Provide the [x, y] coordinate of the cell's center where the given text is located.  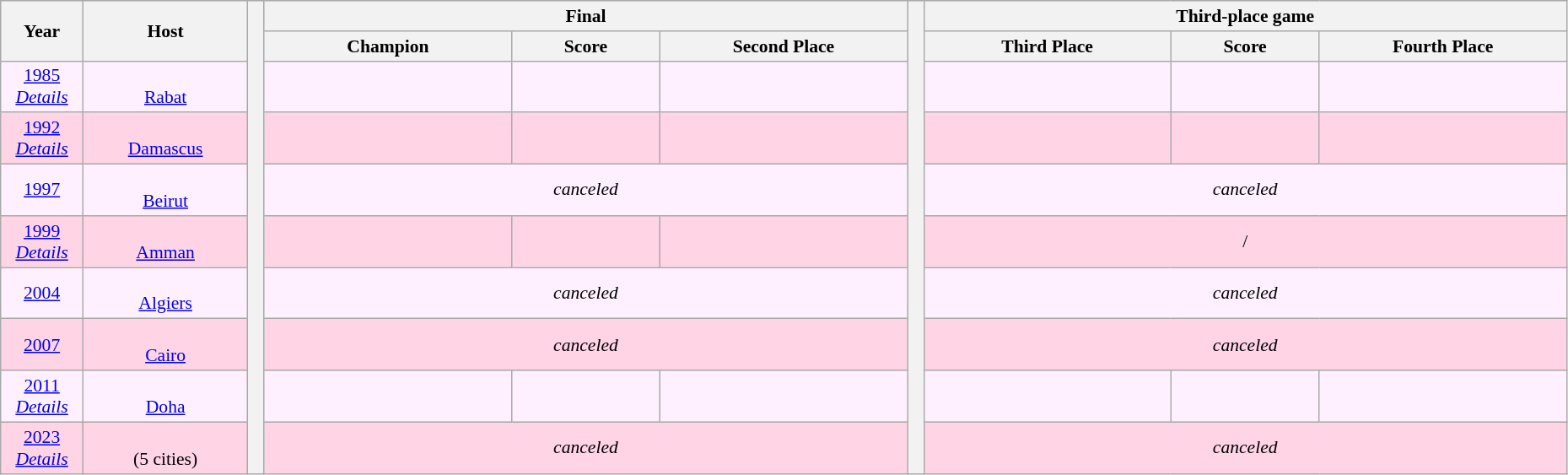
Beirut [165, 191]
(5 cities) [165, 447]
1992 Details [42, 138]
Host [165, 30]
2023 Details [42, 447]
Amman [165, 241]
2007 [42, 344]
1997 [42, 191]
Fourth Place [1442, 46]
1999 Details [42, 241]
/ [1245, 241]
2004 [42, 294]
Year [42, 30]
1985 Details [42, 86]
Damascus [165, 138]
Final [585, 16]
Second Place [783, 46]
Champion [388, 46]
Algiers [165, 294]
2011 Details [42, 397]
Doha [165, 397]
Third Place [1048, 46]
Rabat [165, 86]
Cairo [165, 344]
Third-place game [1245, 16]
